Locate the cell with the specified text and output its [x, y] center coordinate. 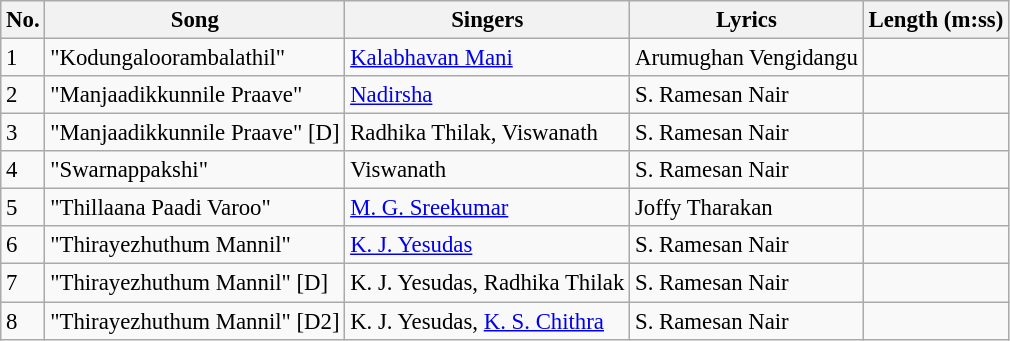
Lyrics [747, 20]
K. J. Yesudas [488, 245]
Joffy Tharakan [747, 208]
7 [23, 283]
M. G. Sreekumar [488, 208]
Radhika Thilak, Viswanath [488, 133]
"Thillaana Paadi Varoo" [195, 208]
Viswanath [488, 170]
"Thirayezhuthum Mannil" [D] [195, 283]
Length (m:ss) [936, 20]
"Manjaadikkunnile Praave" [D] [195, 133]
4 [23, 170]
Singers [488, 20]
3 [23, 133]
2 [23, 95]
K. J. Yesudas, Radhika Thilak [488, 283]
K. J. Yesudas, K. S. Chithra [488, 321]
"Kodungaloorambalathil" [195, 58]
"Thirayezhuthum Mannil" [D2] [195, 321]
Arumughan Vengidangu [747, 58]
1 [23, 58]
Kalabhavan Mani [488, 58]
"Thirayezhuthum Mannil" [195, 245]
Nadirsha [488, 95]
6 [23, 245]
Song [195, 20]
"Swarnappakshi" [195, 170]
"Manjaadikkunnile Praave" [195, 95]
8 [23, 321]
5 [23, 208]
No. [23, 20]
